Find where the given text appears and provide that cell's center as (x, y) coordinate. 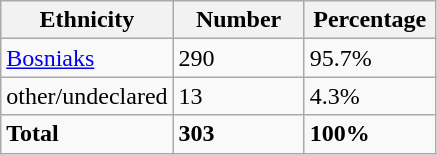
Bosniaks (87, 58)
100% (370, 134)
other/undeclared (87, 96)
Number (238, 20)
290 (238, 58)
Percentage (370, 20)
95.7% (370, 58)
13 (238, 96)
Ethnicity (87, 20)
Total (87, 134)
4.3% (370, 96)
303 (238, 134)
